Capture the cell that displays the provided text and extract its [X, Y] central coordinate. 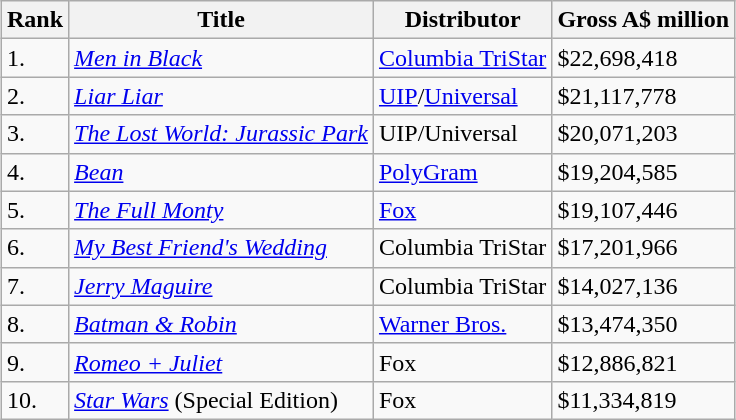
Romeo + Juliet [222, 362]
PolyGram [462, 172]
Bean [222, 172]
Batman & Robin [222, 324]
$12,886,821 [644, 362]
$11,334,819 [644, 400]
7. [34, 286]
Star Wars (Special Edition) [222, 400]
Warner Bros. [462, 324]
Gross A$ million [644, 20]
$14,027,136 [644, 286]
1. [34, 58]
$22,698,418 [644, 58]
8. [34, 324]
$19,204,585 [644, 172]
$19,107,446 [644, 210]
$17,201,966 [644, 248]
9. [34, 362]
5. [34, 210]
Jerry Maguire [222, 286]
The Lost World: Jurassic Park [222, 134]
The Full Monty [222, 210]
$20,071,203 [644, 134]
My Best Friend's Wedding [222, 248]
Rank [34, 20]
4. [34, 172]
10. [34, 400]
Distributor [462, 20]
6. [34, 248]
3. [34, 134]
$21,117,778 [644, 96]
$13,474,350 [644, 324]
Men in Black [222, 58]
Title [222, 20]
2. [34, 96]
Liar Liar [222, 96]
